Provide the (x, y) coordinate of the cell's center where the given text is located.  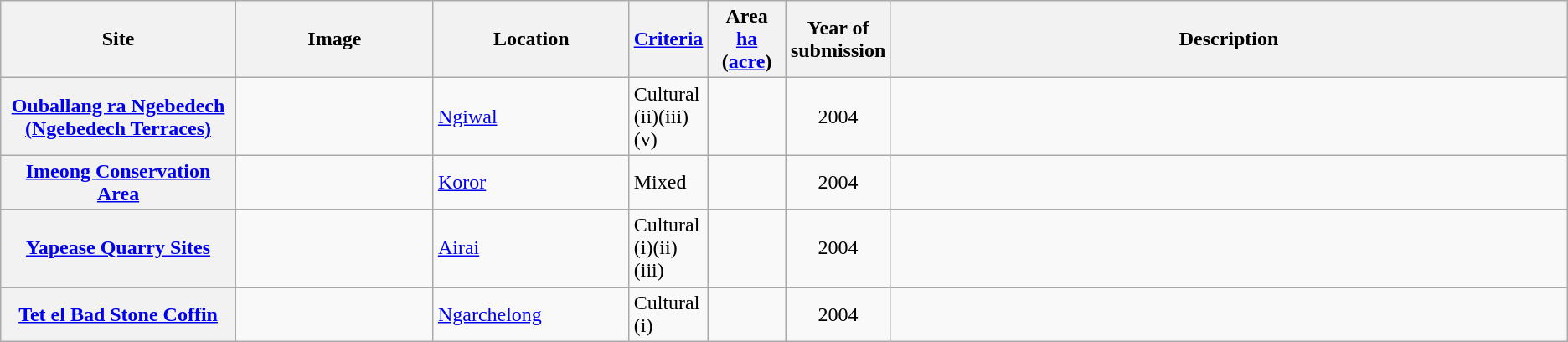
Ngarchelong (531, 313)
Image (334, 39)
Site (119, 39)
Criteria (668, 39)
Description (1229, 39)
Mixed (668, 183)
Ngiwal (531, 117)
Cultural (ii)(iii)(v) (668, 117)
Year of submission (838, 39)
Cultural (i)(ii)(iii) (668, 248)
Tet el Bad Stone Coffin (119, 313)
Yapease Quarry Sites (119, 248)
Imeong Conservation Area (119, 183)
Areaha (acre) (747, 39)
Ouballang ra Ngebedech (Ngebedech Terraces) (119, 117)
Airai (531, 248)
Location (531, 39)
Cultural (i) (668, 313)
Koror (531, 183)
